Output the (X, Y) coordinate of the center of the cell containing the given text.  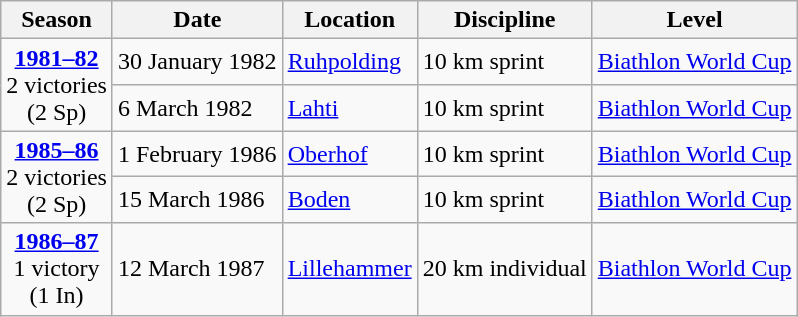
30 January 1982 (197, 62)
1986–87 1 victory (1 In) (57, 269)
Lillehammer (350, 269)
Date (197, 20)
1 February 1986 (197, 154)
Season (57, 20)
Lahti (350, 108)
Oberhof (350, 154)
Location (350, 20)
Ruhpolding (350, 62)
Level (694, 20)
Discipline (504, 20)
12 March 1987 (197, 269)
1985–86 2 victories (2 Sp) (57, 177)
Boden (350, 200)
20 km individual (504, 269)
15 March 1986 (197, 200)
6 March 1982 (197, 108)
1981–82 2 victories (2 Sp) (57, 85)
